Search for the cell housing the specified text and yield its [x, y] center coordinate. 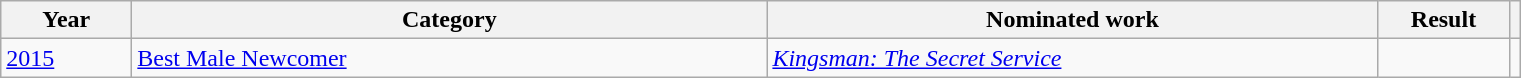
Kingsman: The Secret Service [1072, 58]
2015 [66, 58]
Nominated work [1072, 20]
Best Male Newcomer [450, 58]
Category [450, 20]
Result [1444, 20]
Year [66, 20]
